Search for the cell housing the specified text and yield its (X, Y) center coordinate. 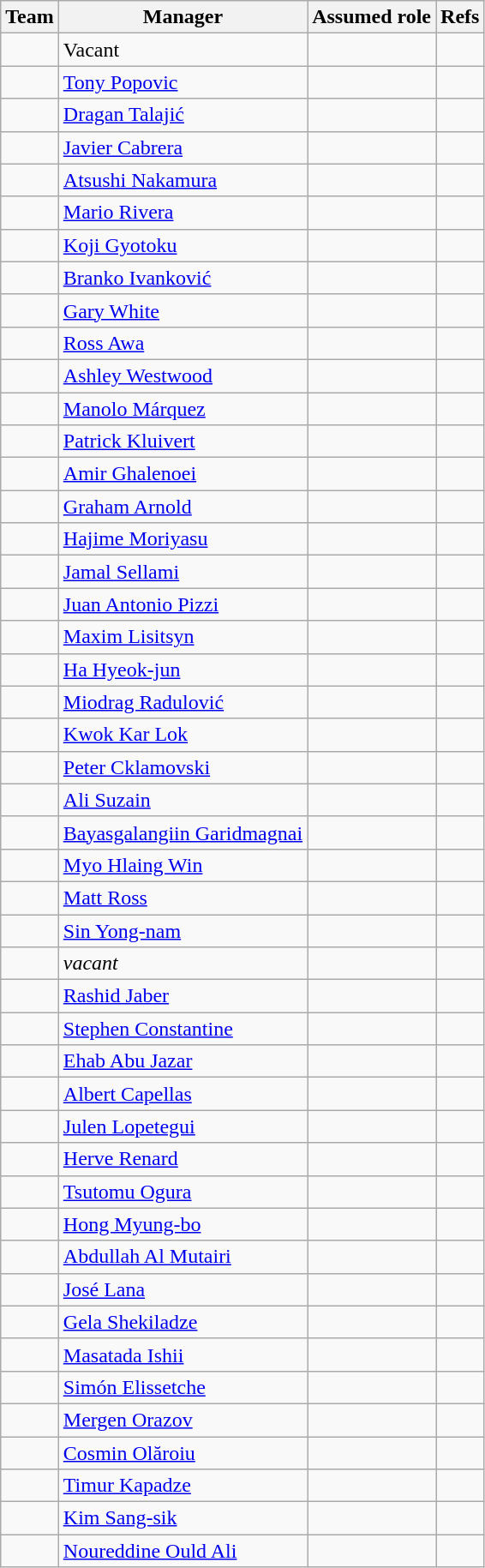
Hong Myung-bo (183, 1224)
Patrick Kluivert (183, 442)
Ross Awa (183, 343)
Tony Popovic (183, 82)
Albert Capellas (183, 1094)
Simón Elissetche (183, 1387)
Timur Kapadze (183, 1486)
Gela Shekiladze (183, 1322)
Ashley Westwood (183, 375)
Assumed role (372, 17)
Amir Ghalenoei (183, 474)
Javier Cabrera (183, 147)
Dragan Talajić (183, 115)
Myo Hlaing Win (183, 865)
Bayasgalangiin Garidmagnai (183, 832)
Koji Gyotoku (183, 245)
Peter Cklamovski (183, 767)
Team (30, 17)
Jamal Sellami (183, 572)
Juan Antonio Pizzi (183, 604)
Manager (183, 17)
Gary White (183, 310)
Manolo Márquez (183, 409)
Cosmin Olăroiu (183, 1453)
Mario Rivera (183, 213)
Stephen Constantine (183, 1029)
Graham Arnold (183, 507)
Sin Yong-nam (183, 930)
Noureddine Ould Ali (183, 1551)
Rashid Jaber (183, 996)
Refs (460, 17)
Herve Renard (183, 1159)
Kwok Kar Lok (183, 735)
Maxim Lisitsyn (183, 637)
Branko Ivanković (183, 278)
Ha Hyeok-jun (183, 670)
Kim Sang-sik (183, 1518)
Atsushi Nakamura (183, 180)
Ehab Abu Jazar (183, 1061)
Matt Ross (183, 898)
Tsutomu Ogura (183, 1192)
Hajime Moriyasu (183, 539)
Julen Lopetegui (183, 1126)
José Lana (183, 1289)
Miodrag Radulović (183, 702)
vacant (183, 964)
Abdullah Al Mutairi (183, 1257)
Vacant (183, 50)
Mergen Orazov (183, 1420)
Masatada Ishii (183, 1355)
Ali Suzain (183, 800)
